From the cell containing the given text, extract its center point as (x, y) coordinate. 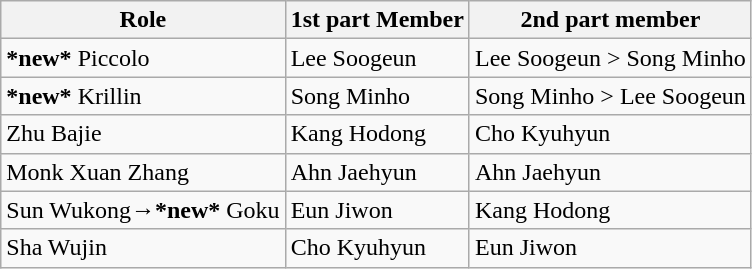
Role (143, 20)
1st part Member (377, 20)
Lee Soogeun > Song Minho (610, 58)
Lee Soogeun (377, 58)
Monk Xuan Zhang (143, 172)
*new* Piccolo (143, 58)
Zhu Bajie (143, 134)
Song Minho > Lee Soogeun (610, 96)
Sha Wujin (143, 248)
2nd part member (610, 20)
Song Minho (377, 96)
Sun Wukong→*new* Goku (143, 210)
*new* Krillin (143, 96)
